Locate the cell with the specified text and output its (x, y) center coordinate. 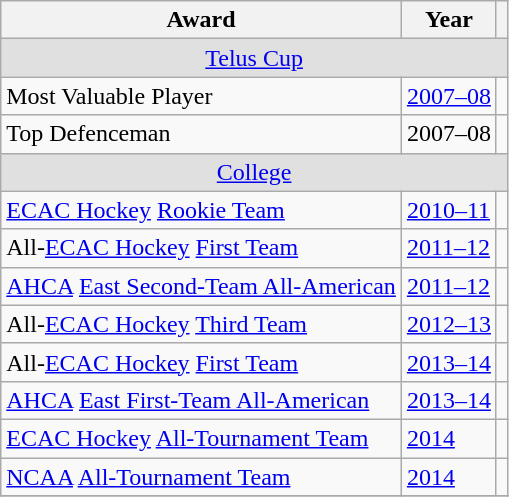
NCAA All-Tournament Team (202, 477)
AHCA East Second-Team All-American (202, 286)
College (254, 172)
AHCA East First-Team All-American (202, 400)
Top Defenceman (202, 134)
Most Valuable Player (202, 96)
All-ECAC Hockey Third Team (202, 324)
ECAC Hockey All-Tournament Team (202, 438)
Telus Cup (254, 58)
Award (202, 20)
2010–11 (448, 210)
2012–13 (448, 324)
ECAC Hockey Rookie Team (202, 210)
Year (448, 20)
